Find where the given text appears and provide that cell's center as [X, Y] coordinate. 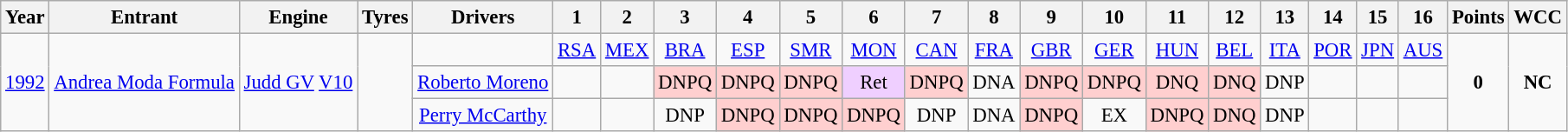
7 [937, 17]
MON [874, 50]
9 [1051, 17]
SMR [810, 50]
Engine [298, 17]
14 [1333, 17]
EX [1115, 115]
GBR [1051, 50]
8 [994, 17]
Tyres [385, 17]
CAN [937, 50]
Drivers [483, 17]
3 [686, 17]
2 [627, 17]
JPN [1378, 50]
5 [810, 17]
NC [1538, 83]
12 [1235, 17]
POR [1333, 50]
Points [1479, 17]
11 [1178, 17]
6 [874, 17]
WCC [1538, 17]
Entrant [144, 17]
0 [1479, 83]
Andrea Moda Formula [144, 83]
Roberto Moreno [483, 82]
HUN [1178, 50]
15 [1378, 17]
Ret [874, 82]
Year [25, 17]
AUS [1423, 50]
BEL [1235, 50]
Judd GV V10 [298, 83]
GER [1115, 50]
1 [577, 17]
Perry McCarthy [483, 115]
RSA [577, 50]
BRA [686, 50]
FRA [994, 50]
13 [1285, 17]
10 [1115, 17]
ESP [748, 50]
MEX [627, 50]
4 [748, 17]
1992 [25, 83]
16 [1423, 17]
ITA [1285, 50]
